From the cell containing the given text, extract its center point as [x, y] coordinate. 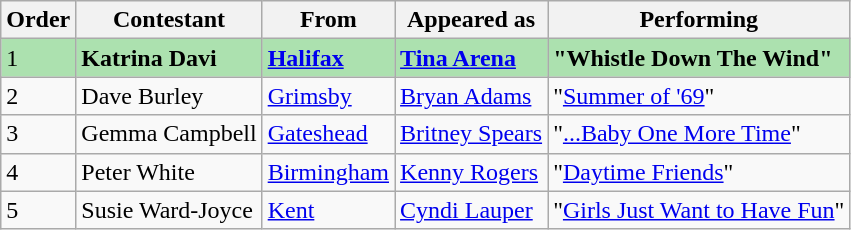
Katrina Davi [169, 58]
Order [38, 20]
"Summer of '69" [699, 96]
"Daytime Friends" [699, 172]
Performing [699, 20]
Gemma Campbell [169, 134]
Susie Ward-Joyce [169, 210]
2 [38, 96]
5 [38, 210]
From [328, 20]
1 [38, 58]
Kent [328, 210]
Britney Spears [472, 134]
Kenny Rogers [472, 172]
Cyndi Lauper [472, 210]
Gateshead [328, 134]
Bryan Adams [472, 96]
"Whistle Down The Wind" [699, 58]
Tina Arena [472, 58]
"Girls Just Want to Have Fun" [699, 210]
"...Baby One More Time" [699, 134]
Peter White [169, 172]
Halifax [328, 58]
4 [38, 172]
Grimsby [328, 96]
Birmingham [328, 172]
Contestant [169, 20]
Dave Burley [169, 96]
Appeared as [472, 20]
3 [38, 134]
